Return [x, y] of the center of cell containing provided text 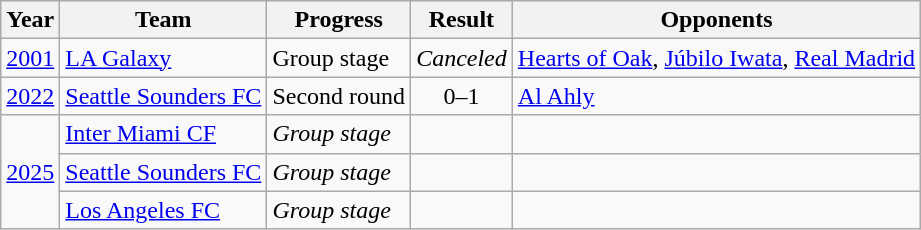
Team [164, 20]
Inter Miami CF [164, 134]
Second round [339, 96]
2025 [30, 172]
Year [30, 20]
Canceled [462, 58]
0–1 [462, 96]
2022 [30, 96]
LA Galaxy [164, 58]
Result [462, 20]
Opponents [716, 20]
Al Ahly [716, 96]
Los Angeles FC [164, 210]
Progress [339, 20]
Hearts of Oak, Júbilo Iwata, Real Madrid [716, 58]
2001 [30, 58]
